Return the (x, y) coordinate for the center point of the cell that contains the specified text.  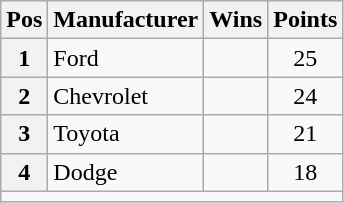
Ford (126, 58)
24 (306, 96)
Points (306, 20)
Manufacturer (126, 20)
Wins (236, 20)
Dodge (126, 172)
18 (306, 172)
2 (24, 96)
4 (24, 172)
3 (24, 134)
Toyota (126, 134)
25 (306, 58)
Pos (24, 20)
21 (306, 134)
1 (24, 58)
Chevrolet (126, 96)
